Output the [X, Y] coordinate of the center of the cell containing the given text.  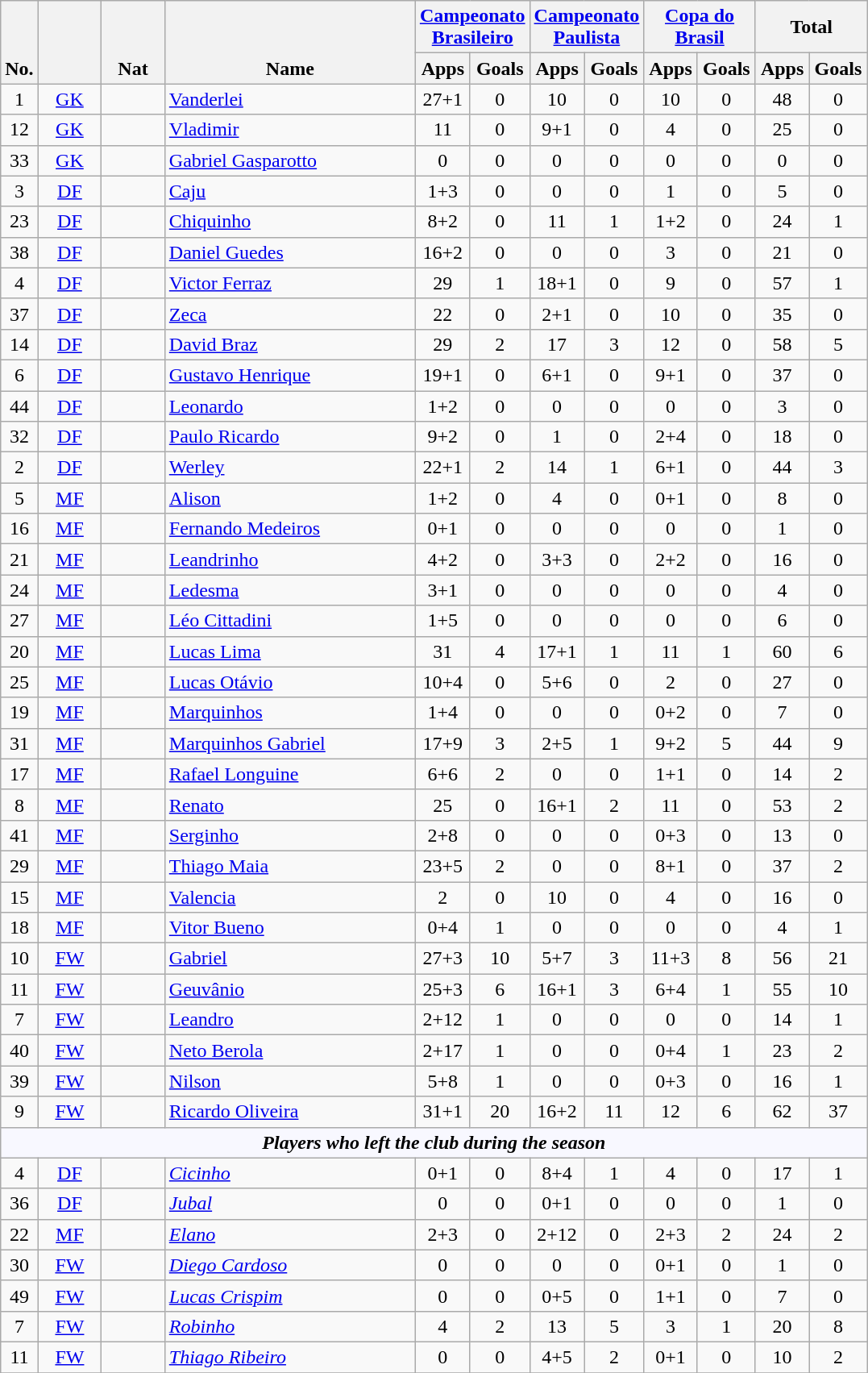
Name [290, 42]
27+1 [442, 99]
38 [19, 252]
Léo Cittadini [290, 621]
6+4 [671, 989]
Leonardo [290, 406]
17+1 [557, 651]
Diego Cardoso [290, 1265]
62 [782, 1112]
3+1 [442, 590]
Gabriel Gasparotto [290, 160]
57 [782, 283]
Thiago Maia [290, 866]
Fernando Medeiros [290, 529]
19 [19, 713]
Caju [290, 191]
Daniel Guedes [290, 252]
David Braz [290, 344]
Elano [290, 1234]
Werley [290, 468]
Lucas Lima [290, 651]
Lucas Otávio [290, 682]
35 [782, 314]
Leandrinho [290, 560]
5+6 [557, 682]
5+8 [442, 1081]
2+8 [442, 835]
19+1 [442, 375]
33 [19, 160]
Leandro [290, 1020]
18+1 [557, 283]
2+1 [557, 314]
Geuvânio [290, 989]
58 [782, 344]
27+3 [442, 959]
Renato [290, 805]
Thiago Ribeiro [290, 1357]
Total [811, 27]
1+3 [442, 191]
8+4 [557, 1173]
No. [19, 42]
Cicinho [290, 1173]
2+4 [671, 437]
Ricardo Oliveira [290, 1112]
36 [19, 1204]
Vitor Bueno [290, 928]
6+6 [442, 774]
Vladimir [290, 130]
55 [782, 989]
Lucas Crispim [290, 1296]
56 [782, 959]
Copa do Brasil [700, 27]
Players who left the club during the season [434, 1142]
0+5 [557, 1296]
8+2 [442, 222]
Paulo Ricardo [290, 437]
Victor Ferraz [290, 283]
30 [19, 1265]
5+7 [557, 959]
Ledesma [290, 590]
Zeca [290, 314]
2+2 [671, 560]
39 [19, 1081]
Serginho [290, 835]
3+3 [557, 560]
Chiquinho [290, 222]
11+3 [671, 959]
60 [782, 651]
Alison [290, 498]
10+4 [442, 682]
Gabriel [290, 959]
Campeonato Brasileiro [472, 27]
Marquinhos [290, 713]
41 [19, 835]
Nat [134, 42]
49 [19, 1296]
Gustavo Henrique [290, 375]
22+1 [442, 468]
23+5 [442, 866]
15 [19, 897]
8+1 [671, 866]
4+2 [442, 560]
1+5 [442, 621]
Robinho [290, 1326]
1+4 [442, 713]
4+5 [557, 1357]
40 [19, 1051]
Campeonato Paulista [587, 27]
32 [19, 437]
Nilson [290, 1081]
2+17 [442, 1051]
53 [782, 805]
2+5 [557, 743]
31+1 [442, 1112]
Valencia [290, 897]
17+9 [442, 743]
0+2 [671, 713]
Neto Berola [290, 1051]
Vanderlei [290, 99]
25+3 [442, 989]
48 [782, 99]
Marquinhos Gabriel [290, 743]
Rafael Longuine [290, 774]
Jubal [290, 1204]
